Extract the [X, Y] coordinate from the center of the cell holding the provided text.  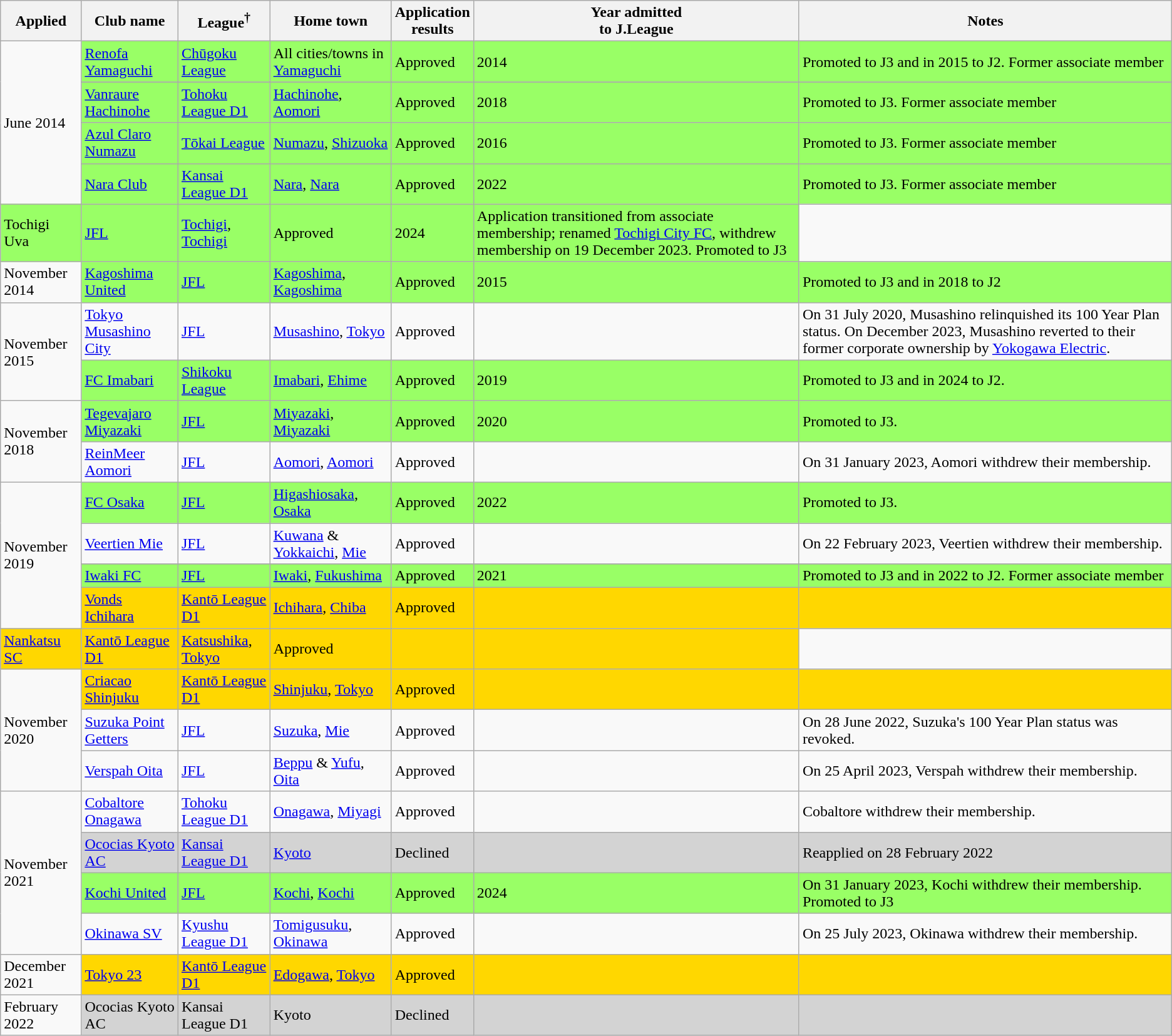
June 2014 [41, 123]
2014 [636, 61]
Applicationresults [432, 21]
Cobaltore Onagawa [130, 811]
All cities/towns in Yamaguchi [331, 61]
On 25 July 2023, Okinawa withdrew their membership. [985, 934]
Edogawa, Tokyo [331, 974]
Kyushu League D1 [224, 934]
Imabari, Ehime [331, 381]
Club name [130, 21]
Verspah Oita [130, 771]
Chūgoku League [224, 61]
Tokyo Musashino City [130, 331]
Onagawa, Miyagi [331, 811]
Promoted to J3 and in 2024 to J2. [985, 381]
Hachinohe, Aomori [331, 103]
On 25 April 2023, Verspah withdrew their membership. [985, 771]
November 2019 [41, 555]
2018 [636, 103]
Shikoku League [224, 381]
Promoted to J3 and in 2022 to J2. Former associate member [985, 576]
February 2022 [41, 1015]
2015 [636, 282]
2016 [636, 143]
Promoted to J3 and in 2018 to J2 [985, 282]
2020 [636, 421]
ReinMeer Aomori [130, 462]
Okinawa SV [130, 934]
Iwaki FC [130, 576]
Shinjuku, Tokyo [331, 690]
On 31 January 2023, Kochi withdrew their membership. Promoted to J3 [985, 893]
Vanraure Hachinohe [130, 103]
November 2020 [41, 730]
League† [224, 21]
Ichihara, Chiba [331, 608]
Katsushika, Tokyo [224, 649]
Tochigi, Tochigi [224, 233]
On 31 January 2023, Aomori withdrew their membership. [985, 462]
Suzuka, Mie [331, 730]
Renofa Yamaguchi [130, 61]
Azul Claro Numazu [130, 143]
2021 [636, 576]
On 22 February 2023, Veertien withdrew their membership. [985, 543]
Kuwana & Yokkaichi, Mie [331, 543]
Higashiosaka, Osaka [331, 502]
Miyazaki, Miyazaki [331, 421]
FC Imabari [130, 381]
Musashino, Tokyo [331, 331]
December 2021 [41, 974]
Year admittedto J.League [636, 21]
Tomigusuku, Okinawa [331, 934]
November 2014 [41, 282]
Tōkai League [224, 143]
Beppu & Yufu, Oita [331, 771]
Kagoshima United [130, 282]
Tochigi Uva [41, 233]
November 2015 [41, 352]
FC Osaka [130, 502]
Reapplied on 28 February 2022 [985, 853]
Nara Club [130, 184]
Tokyo 23 [130, 974]
Veertien Mie [130, 543]
Aomori, Aomori [331, 462]
Kochi, Kochi [331, 893]
On 28 June 2022, Suzuka's 100 Year Plan status was revoked. [985, 730]
Vonds Ichihara [130, 608]
Suzuka Point Getters [130, 730]
Cobaltore withdrew their membership. [985, 811]
Kagoshima, Kagoshima [331, 282]
Kochi United [130, 893]
Criacao Shinjuku [130, 690]
Notes [985, 21]
Home town [331, 21]
Iwaki, Fukushima [331, 576]
November 2021 [41, 873]
Tegevajaro Miyazaki [130, 421]
Applied [41, 21]
Numazu, Shizuoka [331, 143]
2019 [636, 381]
November 2018 [41, 441]
Promoted to J3 and in 2015 to J2. Former associate member [985, 61]
Application transitioned from associate membership; renamed Tochigi City FC, withdrew membership on 19 December 2023. Promoted to J3 [636, 233]
Nankatsu SC [41, 649]
Nara, Nara [331, 184]
